From the cell containing the given text, extract its center point as (x, y) coordinate. 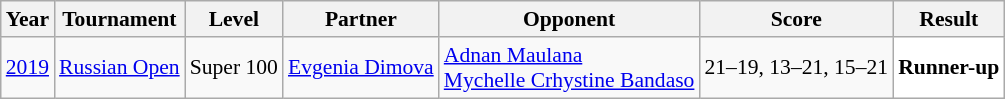
Score (796, 19)
Tournament (120, 19)
Russian Open (120, 68)
Adnan Maulana Mychelle Crhystine Bandaso (570, 68)
Year (28, 19)
Level (234, 19)
Evgenia Dimova (361, 68)
Result (948, 19)
Partner (361, 19)
21–19, 13–21, 15–21 (796, 68)
Super 100 (234, 68)
2019 (28, 68)
Opponent (570, 19)
Runner-up (948, 68)
